Determine the [x, y] coordinate at the center of the cell enclosing the given text.  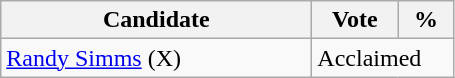
Randy Simms (X) [156, 58]
Acclaimed [383, 58]
Candidate [156, 20]
% [426, 20]
Vote [355, 20]
